Return the (X, Y) coordinate for the center point of the cell that contains the specified text.  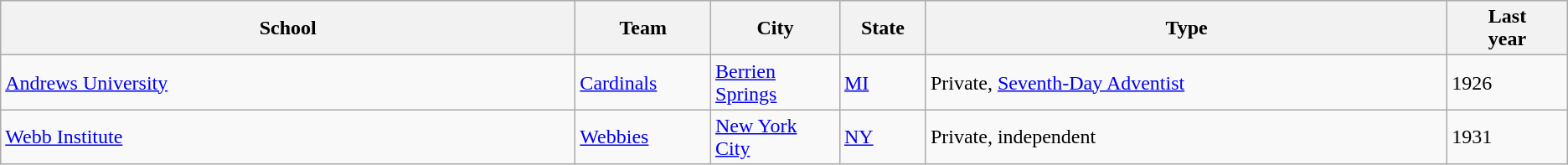
School (288, 28)
Cardinals (643, 82)
NY (883, 137)
Andrews University (288, 82)
Webb Institute (288, 137)
MI (883, 82)
Berrien Springs (776, 82)
State (883, 28)
New York City (776, 137)
Type (1186, 28)
Private, independent (1186, 137)
Lastyear (1508, 28)
1926 (1508, 82)
City (776, 28)
1931 (1508, 137)
Team (643, 28)
Private, Seventh-Day Adventist (1186, 82)
Webbies (643, 137)
